Extract the [X, Y] coordinate from the center of the cell holding the provided text.  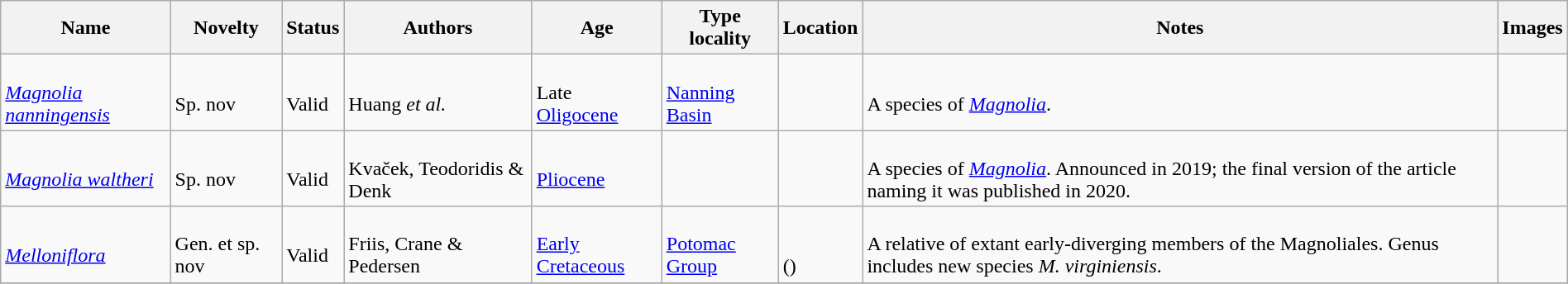
Location [820, 28]
Gen. et sp. nov [227, 244]
() [820, 244]
Age [597, 28]
Huang et al. [438, 92]
Potomac Group [719, 244]
Name [86, 28]
A relative of extant early-diverging members of the Magnoliales. Genus includes new species M. virginiensis. [1180, 244]
Nanning Basin [719, 92]
Type locality [719, 28]
Images [1532, 28]
Novelty [227, 28]
A species of Magnolia. [1180, 92]
Friis, Crane & Pedersen [438, 244]
Melloniflora [86, 244]
Late Oligocene [597, 92]
Magnolia waltheri [86, 168]
Notes [1180, 28]
Authors [438, 28]
Kvaček, Teodoridis & Denk [438, 168]
Pliocene [597, 168]
A species of Magnolia. Announced in 2019; the final version of the article naming it was published in 2020. [1180, 168]
Status [313, 28]
Early Cretaceous [597, 244]
Magnolia nanningensis [86, 92]
